For the text-containing cell, return its midpoint in [X, Y] coordinate format. 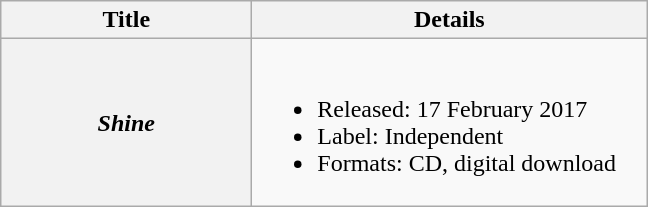
Shine [126, 122]
Title [126, 20]
Released: 17 February 2017Label: IndependentFormats: CD, digital download [450, 122]
Details [450, 20]
